Extract the (X, Y) coordinate from the center of the cell holding the provided text.  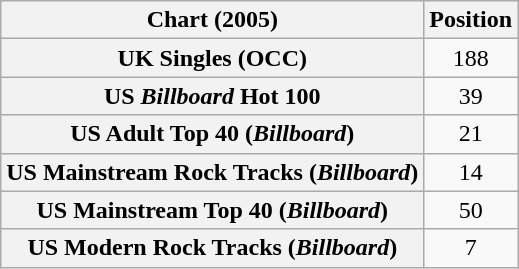
Position (471, 20)
188 (471, 58)
7 (471, 248)
UK Singles (OCC) (212, 58)
21 (471, 134)
Chart (2005) (212, 20)
US Mainstream Rock Tracks (Billboard) (212, 172)
US Modern Rock Tracks (Billboard) (212, 248)
14 (471, 172)
50 (471, 210)
US Mainstream Top 40 (Billboard) (212, 210)
US Billboard Hot 100 (212, 96)
US Adult Top 40 (Billboard) (212, 134)
39 (471, 96)
